Capture the cell that displays the provided text and extract its (X, Y) central coordinate. 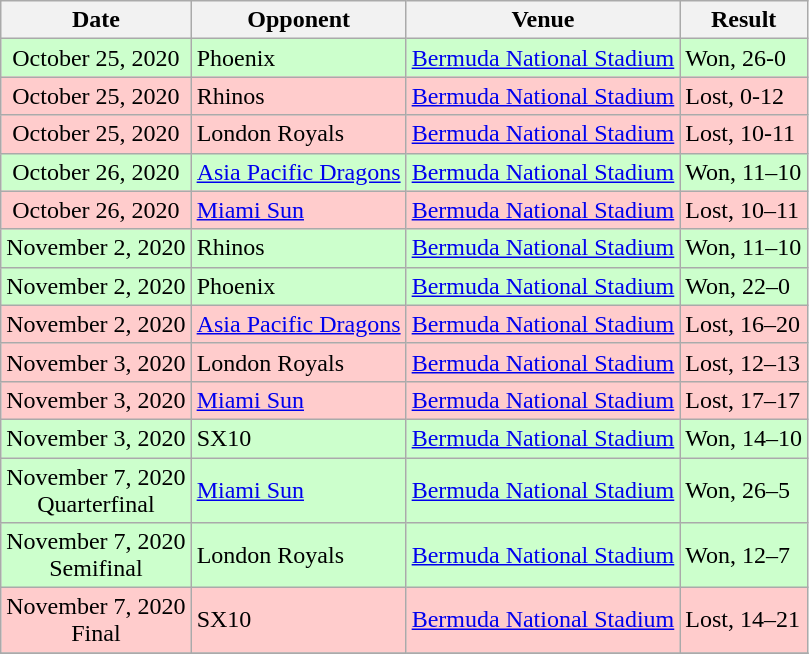
Lost, 12–13 (744, 362)
Lost, 14–21 (744, 620)
Lost, 0-12 (744, 96)
Date (96, 20)
Lost, 10–11 (744, 210)
Venue (543, 20)
Won, 12–7 (744, 556)
Lost, 16–20 (744, 324)
Won, 26-0 (744, 58)
Lost, 10-11 (744, 134)
November 7, 2020Quarterfinal (96, 490)
Won, 14–10 (744, 438)
November 7, 2020Final (96, 620)
Result (744, 20)
Lost, 17–17 (744, 400)
November 7, 2020Semifinal (96, 556)
Opponent (298, 20)
Won, 26–5 (744, 490)
Won, 22–0 (744, 286)
